Return the (x, y) coordinate for the center point of the cell that contains the specified text.  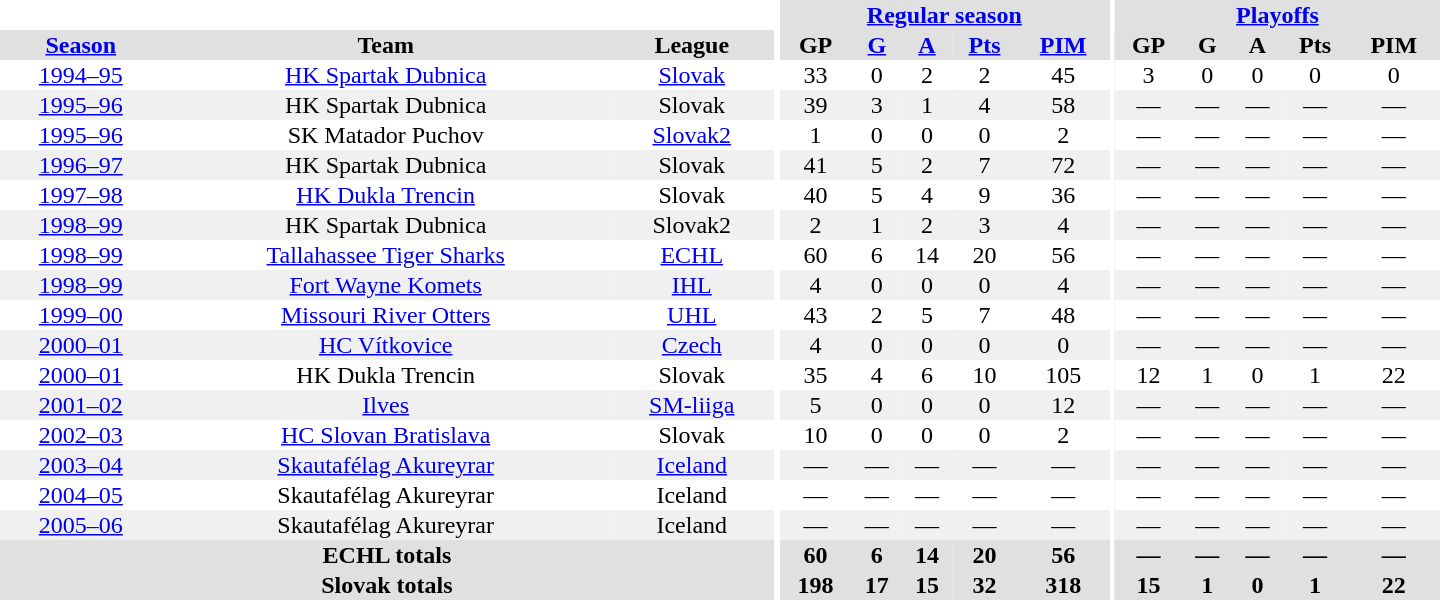
39 (815, 105)
Fort Wayne Komets (386, 285)
HC Vítkovice (386, 345)
Ilves (386, 405)
Playoffs (1278, 15)
ECHL (692, 255)
48 (1063, 315)
36 (1063, 195)
17 (877, 585)
1996–97 (81, 165)
ECHL totals (387, 555)
Season (81, 45)
32 (984, 585)
1999–00 (81, 315)
2004–05 (81, 495)
UHL (692, 315)
SK Matador Puchov (386, 135)
2002–03 (81, 435)
1997–98 (81, 195)
Tallahassee Tiger Sharks (386, 255)
45 (1063, 75)
43 (815, 315)
Regular season (944, 15)
318 (1063, 585)
58 (1063, 105)
Team (386, 45)
1994–95 (81, 75)
HC Slovan Bratislava (386, 435)
40 (815, 195)
41 (815, 165)
2005–06 (81, 525)
198 (815, 585)
Czech (692, 345)
35 (815, 375)
72 (1063, 165)
League (692, 45)
2001–02 (81, 405)
IHL (692, 285)
33 (815, 75)
Slovak totals (387, 585)
105 (1063, 375)
Missouri River Otters (386, 315)
SM-liiga (692, 405)
2003–04 (81, 465)
9 (984, 195)
